Locate the cell with the specified text and output its [x, y] center coordinate. 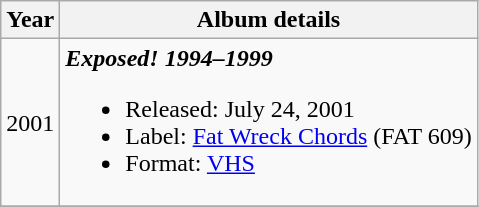
Album details [268, 20]
2001 [30, 122]
Year [30, 20]
Exposed! 1994–1999Released: July 24, 2001Label: Fat Wreck Chords (FAT 609)Format: VHS [268, 122]
